Extract the [X, Y] coordinate from the center of the cell holding the provided text.  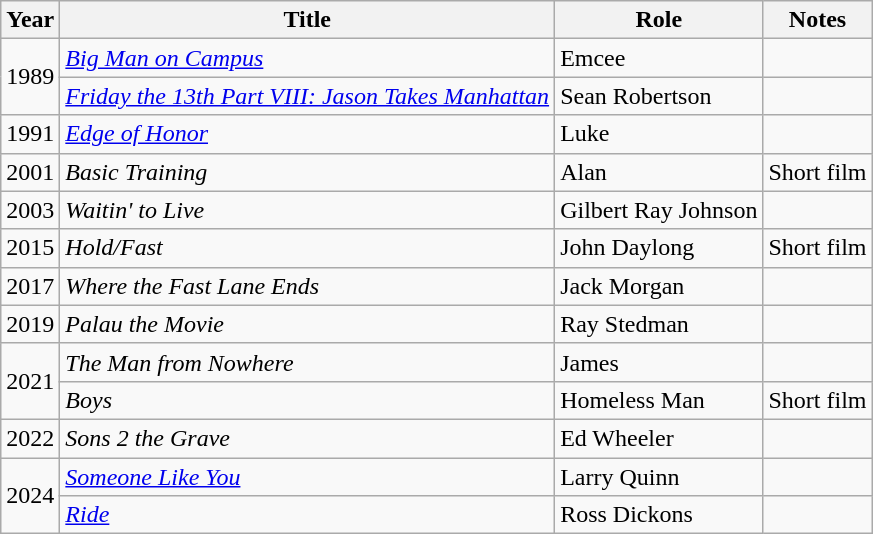
2017 [30, 286]
Notes [818, 20]
Waitin' to Live [308, 210]
2019 [30, 324]
2003 [30, 210]
Sons 2 the Grave [308, 438]
Year [30, 20]
Hold/Fast [308, 248]
1989 [30, 77]
Ross Dickons [659, 515]
Boys [308, 400]
Edge of Honor [308, 134]
2021 [30, 381]
Big Man on Campus [308, 58]
Title [308, 20]
Alan [659, 172]
Basic Training [308, 172]
Emcee [659, 58]
Homeless Man [659, 400]
2015 [30, 248]
2024 [30, 496]
Larry Quinn [659, 477]
Sean Robertson [659, 96]
Palau the Movie [308, 324]
Role [659, 20]
Ed Wheeler [659, 438]
The Man from Nowhere [308, 362]
Gilbert Ray Johnson [659, 210]
John Daylong [659, 248]
Friday the 13th Part VIII: Jason Takes Manhattan [308, 96]
Jack Morgan [659, 286]
Someone Like You [308, 477]
Luke [659, 134]
Ride [308, 515]
2001 [30, 172]
James [659, 362]
2022 [30, 438]
Ray Stedman [659, 324]
Where the Fast Lane Ends [308, 286]
1991 [30, 134]
